Locate the cell with the specified text and output its [X, Y] center coordinate. 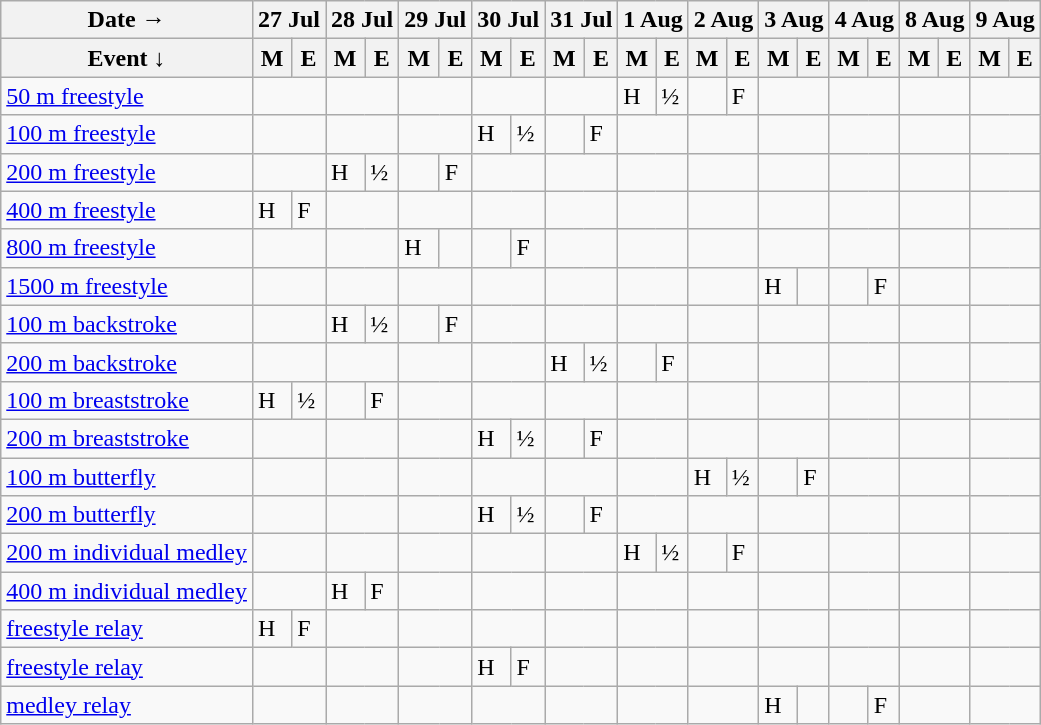
200 m backstroke [127, 362]
31 Jul [582, 20]
30 Jul [508, 20]
400 m freestyle [127, 210]
2 Aug [723, 20]
medley relay [127, 705]
27 Jul [288, 20]
400 m individual medley [127, 591]
29 Jul [436, 20]
3 Aug [794, 20]
200 m freestyle [127, 172]
100 m butterfly [127, 477]
Date → [127, 20]
8 Aug [935, 20]
200 m butterfly [127, 515]
200 m individual medley [127, 553]
28 Jul [362, 20]
4 Aug [864, 20]
800 m freestyle [127, 248]
1500 m freestyle [127, 286]
1 Aug [653, 20]
100 m backstroke [127, 324]
100 m breaststroke [127, 400]
200 m breaststroke [127, 438]
Event ↓ [127, 58]
100 m freestyle [127, 134]
50 m freestyle [127, 96]
9 Aug [1005, 20]
